Detect which cell encompasses the target text, then output its [X, Y] center coordinate. 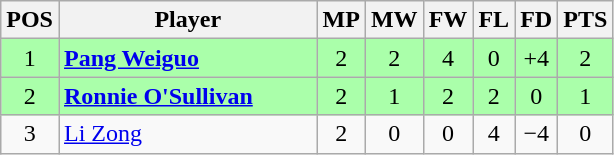
Li Zong [188, 134]
MP [341, 20]
Pang Weiguo [188, 58]
Ronnie O'Sullivan [188, 96]
3 [30, 134]
Player [188, 20]
+4 [536, 58]
MW [394, 20]
PTS [586, 20]
FW [448, 20]
POS [30, 20]
FD [536, 20]
−4 [536, 134]
FL [494, 20]
